Return the (x, y) coordinate for the center point of the cell that contains the specified text.  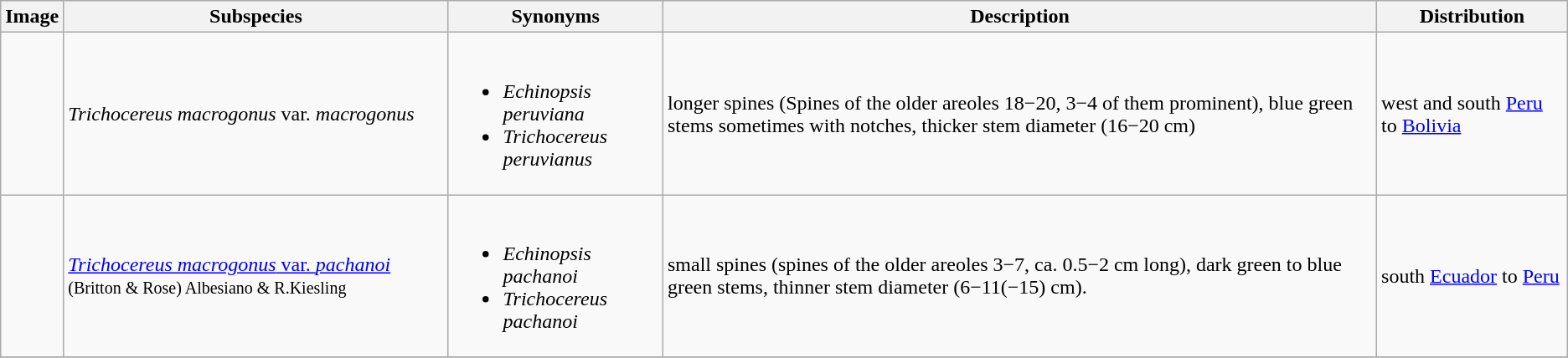
Echinopsis peruvianaTrichocereus peruvianus (555, 114)
Distribution (1473, 17)
west and south Peru to Bolivia (1473, 114)
Description (1019, 17)
Synonyms (555, 17)
Trichocereus macrogonus var. pachanoi (Britton & Rose) Albesiano & R.Kiesling (256, 276)
Image (32, 17)
longer spines (Spines of the older areoles 18−20, 3−4 of them prominent), blue green stems sometimes with notches, thicker stem diameter (16−20 cm) (1019, 114)
Echinopsis pachanoiTrichocereus pachanoi (555, 276)
small spines (spines of the older areoles 3−7, ca. 0.5−2 cm long), dark green to blue green stems, thinner stem diameter (6−11(−15) cm). (1019, 276)
Trichocereus macrogonus var. macrogonus (256, 114)
south Ecuador to Peru (1473, 276)
Subspecies (256, 17)
